Pinpoint the cell where the given text exists, returning its [X, Y] midpoint coordinate. 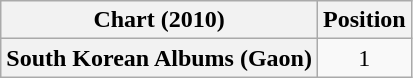
1 [364, 58]
Position [364, 20]
South Korean Albums (Gaon) [160, 58]
Chart (2010) [160, 20]
